Output the [X, Y] coordinate of the center of the cell containing the given text.  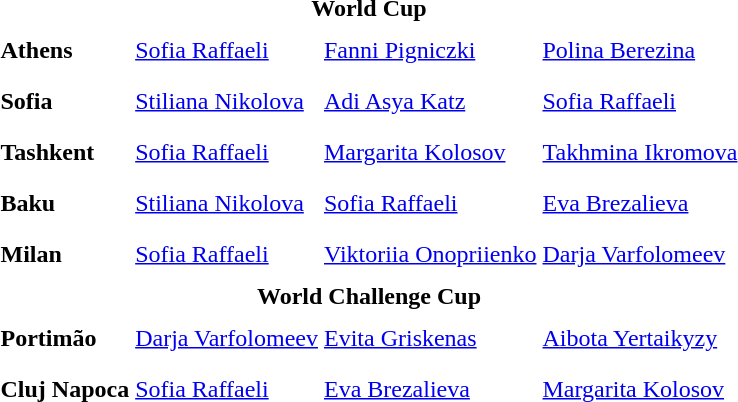
Viktoriia Onopriienko [430, 254]
Margarita Kolosov [430, 152]
Darja Varfolomeev [227, 338]
Evita Griskenas [430, 338]
Adi Asya Katz [430, 101]
Fanni Pigniczki [430, 50]
